Capture the cell that displays the provided text and extract its (x, y) central coordinate. 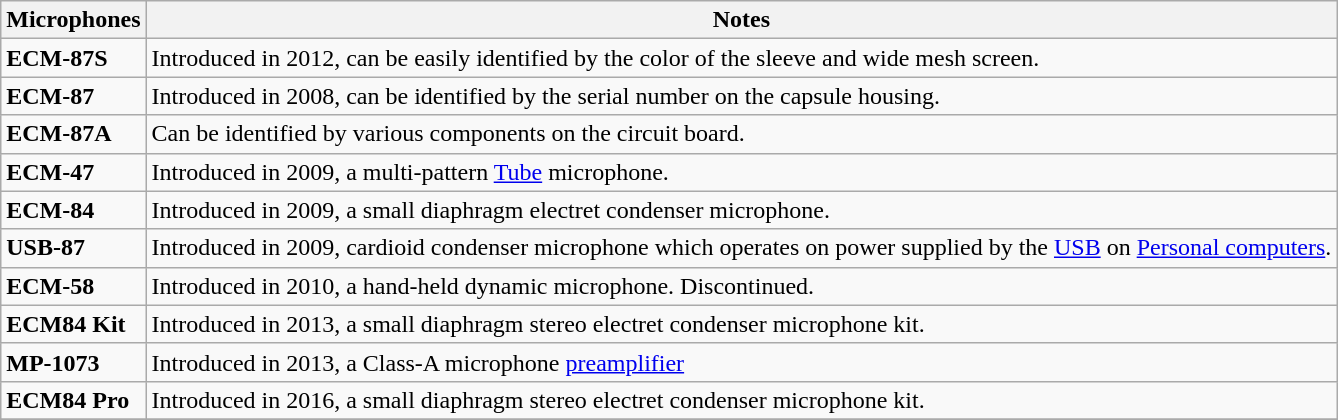
Introduced in 2013, a Class-A microphone preamplifier (742, 362)
Introduced in 2009, cardioid condenser microphone which operates on power supplied by the USB on Personal computers. (742, 248)
ECM-87S (74, 58)
ECM-47 (74, 172)
ECM84 Pro (74, 400)
Microphones (74, 20)
Can be identified by various components on the circuit board. (742, 134)
ECM-87 (74, 96)
ECM-58 (74, 286)
ECM-87A (74, 134)
ECM84 Kit (74, 324)
USB-87 (74, 248)
Introduced in 2009, a multi-pattern Tube microphone. (742, 172)
Introduced in 2009, a small diaphragm electret condenser microphone. (742, 210)
Introduced in 2016, a small diaphragm stereo electret condenser microphone kit. (742, 400)
MP-1073 (74, 362)
Introduced in 2012, can be easily identified by the color of the sleeve and wide mesh screen. (742, 58)
ECM-84 (74, 210)
Notes (742, 20)
Introduced in 2013, a small diaphragm stereo electret condenser microphone kit. (742, 324)
Introduced in 2010, a hand-held dynamic microphone. Discontinued. (742, 286)
Introduced in 2008, can be identified by the serial number on the capsule housing. (742, 96)
